Provide the (x, y) coordinate of the cell's center where the given text is located.  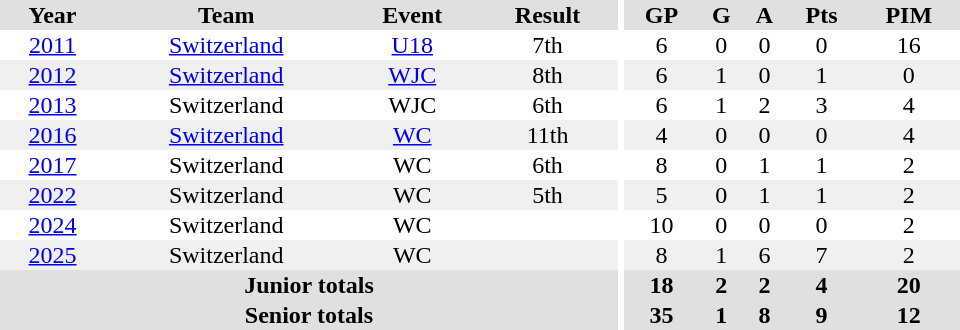
2016 (52, 135)
Event (412, 15)
5 (662, 195)
G (722, 15)
Year (52, 15)
Team (226, 15)
12 (909, 315)
18 (662, 285)
7th (548, 45)
2011 (52, 45)
2022 (52, 195)
2013 (52, 105)
2012 (52, 75)
Senior totals (309, 315)
20 (909, 285)
Result (548, 15)
16 (909, 45)
10 (662, 225)
GP (662, 15)
2024 (52, 225)
A (765, 15)
Pts (821, 15)
35 (662, 315)
8th (548, 75)
7 (821, 255)
2017 (52, 165)
3 (821, 105)
9 (821, 315)
11th (548, 135)
2025 (52, 255)
5th (548, 195)
PIM (909, 15)
U18 (412, 45)
Junior totals (309, 285)
